Locate the cell with the specified text and output its (X, Y) center coordinate. 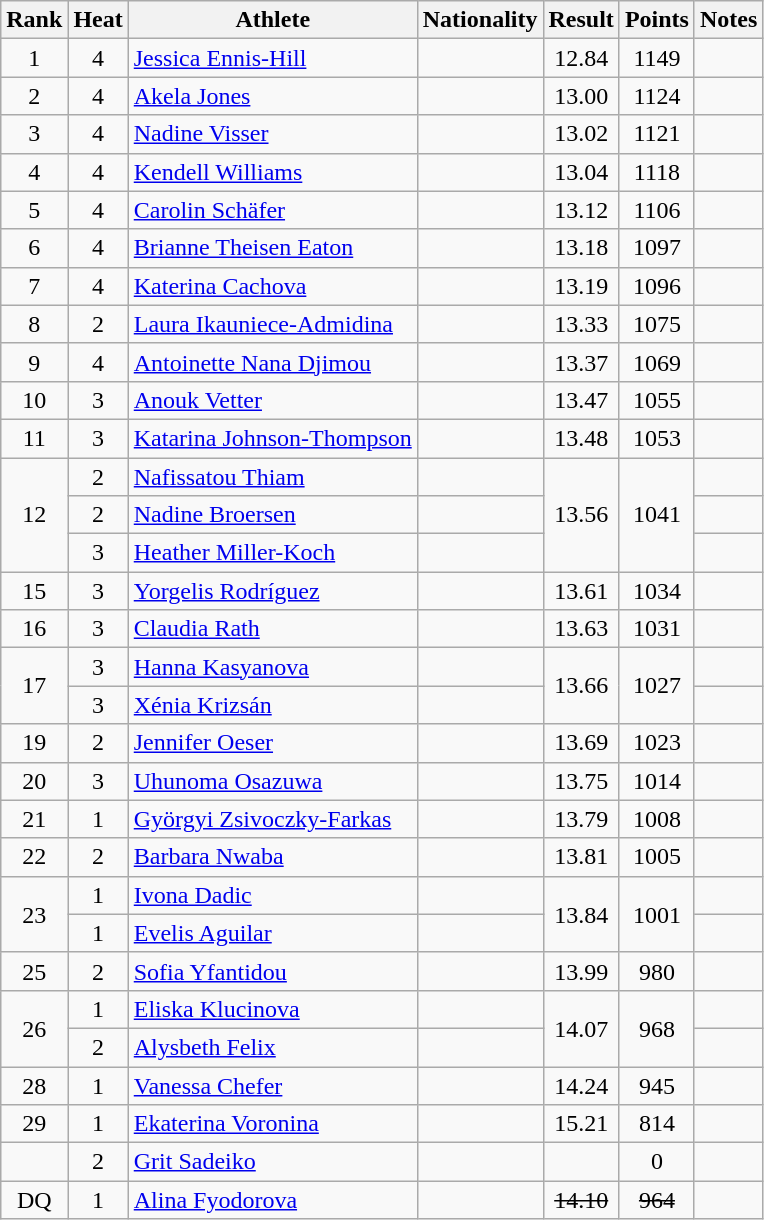
22 (34, 857)
Nafissatou Thiam (272, 477)
945 (656, 1085)
Evelis Aguilar (272, 933)
Claudia Rath (272, 629)
13.04 (581, 172)
1041 (656, 515)
1097 (656, 248)
13.69 (581, 743)
1001 (656, 914)
13.84 (581, 914)
13.75 (581, 781)
15 (34, 591)
28 (34, 1085)
Laura Ikauniece-Admidina (272, 324)
11 (34, 438)
20 (34, 781)
13.63 (581, 629)
Barbara Nwaba (272, 857)
13.66 (581, 686)
Nadine Visser (272, 134)
Nationality (480, 20)
Hanna Kasyanova (272, 667)
Xénia Krizsán (272, 705)
15.21 (581, 1124)
13.56 (581, 515)
13.19 (581, 286)
Jennifer Oeser (272, 743)
13.99 (581, 971)
14.24 (581, 1085)
12.84 (581, 58)
Alysbeth Felix (272, 1047)
13.79 (581, 819)
13.18 (581, 248)
Akela Jones (272, 96)
16 (34, 629)
5 (34, 210)
Result (581, 20)
1118 (656, 172)
1106 (656, 210)
Kendell Williams (272, 172)
1096 (656, 286)
Points (656, 20)
1008 (656, 819)
21 (34, 819)
Vanessa Chefer (272, 1085)
Carolin Schäfer (272, 210)
14.10 (581, 1200)
25 (34, 971)
968 (656, 1028)
Alina Fyodorova (272, 1200)
Notes (728, 20)
Ekaterina Voronina (272, 1124)
23 (34, 914)
19 (34, 743)
29 (34, 1124)
Rank (34, 20)
1053 (656, 438)
Nadine Broersen (272, 515)
13.48 (581, 438)
13.61 (581, 591)
Uhunoma Osazuwa (272, 781)
17 (34, 686)
8 (34, 324)
6 (34, 248)
Athlete (272, 20)
Ivona Dadic (272, 895)
13.12 (581, 210)
Sofia Yfantidou (272, 971)
1149 (656, 58)
1034 (656, 591)
12 (34, 515)
1069 (656, 362)
26 (34, 1028)
1031 (656, 629)
Katarina Johnson-Thompson (272, 438)
1121 (656, 134)
14.07 (581, 1028)
Heat (98, 20)
7 (34, 286)
Brianne Theisen Eaton (272, 248)
10 (34, 400)
1027 (656, 686)
13.37 (581, 362)
1023 (656, 743)
Eliska Klucinova (272, 1009)
Györgyi Zsivoczky-Farkas (272, 819)
13.02 (581, 134)
13.81 (581, 857)
13.47 (581, 400)
Grit Sadeiko (272, 1162)
Heather Miller-Koch (272, 553)
13.33 (581, 324)
Katerina Cachova (272, 286)
Jessica Ennis-Hill (272, 58)
0 (656, 1162)
980 (656, 971)
1014 (656, 781)
964 (656, 1200)
1124 (656, 96)
1005 (656, 857)
9 (34, 362)
814 (656, 1124)
1055 (656, 400)
1075 (656, 324)
Antoinette Nana Djimou (272, 362)
DQ (34, 1200)
Anouk Vetter (272, 400)
13.00 (581, 96)
Yorgelis Rodríguez (272, 591)
